For the text-containing cell, return its midpoint in (x, y) coordinate format. 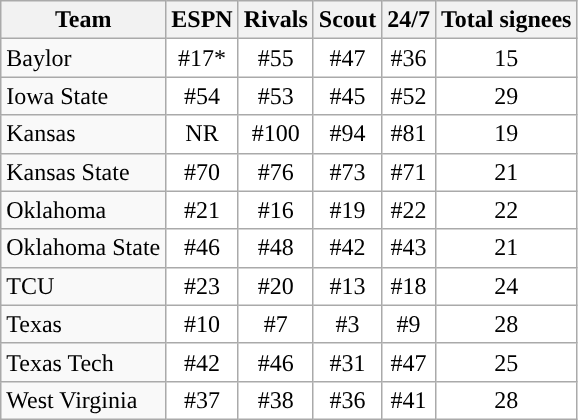
#73 (347, 172)
#70 (202, 172)
Baylor (84, 58)
#53 (276, 96)
#9 (409, 324)
#54 (202, 96)
NR (202, 134)
#37 (202, 400)
24/7 (409, 20)
19 (506, 134)
Oklahoma (84, 210)
#16 (276, 210)
ESPN (202, 20)
#20 (276, 286)
#10 (202, 324)
#3 (347, 324)
Texas Tech (84, 362)
Scout (347, 20)
Oklahoma State (84, 248)
Team (84, 20)
#76 (276, 172)
24 (506, 286)
#52 (409, 96)
#17* (202, 58)
#81 (409, 134)
#18 (409, 286)
#43 (409, 248)
Rivals (276, 20)
#48 (276, 248)
15 (506, 58)
TCU (84, 286)
Texas (84, 324)
#45 (347, 96)
#21 (202, 210)
Kansas (84, 134)
#31 (347, 362)
#13 (347, 286)
Total signees (506, 20)
#71 (409, 172)
Kansas State (84, 172)
22 (506, 210)
#23 (202, 286)
#7 (276, 324)
#94 (347, 134)
#19 (347, 210)
#41 (409, 400)
#22 (409, 210)
West Virginia (84, 400)
Iowa State (84, 96)
25 (506, 362)
#38 (276, 400)
#100 (276, 134)
29 (506, 96)
#55 (276, 58)
